Search for the cell housing the specified text and yield its (x, y) center coordinate. 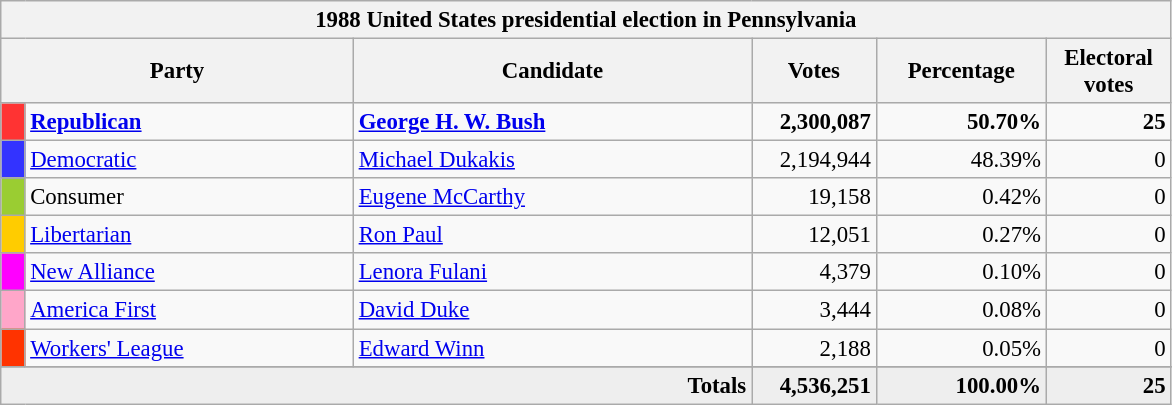
Votes (814, 72)
Totals (376, 385)
1988 United States presidential election in Pennsylvania (586, 20)
Consumer (189, 197)
Libertarian (189, 235)
Republican (189, 122)
George H. W. Bush (552, 122)
48.39% (961, 160)
0.08% (961, 310)
4,379 (814, 273)
Lenora Fulani (552, 273)
100.00% (961, 385)
Party (178, 72)
3,444 (814, 310)
0.05% (961, 348)
12,051 (814, 235)
Democratic (189, 160)
4,536,251 (814, 385)
Michael Dukakis (552, 160)
Candidate (552, 72)
50.70% (961, 122)
New Alliance (189, 273)
America First (189, 310)
Workers' League (189, 348)
0.27% (961, 235)
19,158 (814, 197)
Edward Winn (552, 348)
Electoral votes (1108, 72)
David Duke (552, 310)
2,188 (814, 348)
Percentage (961, 72)
2,194,944 (814, 160)
Ron Paul (552, 235)
2,300,087 (814, 122)
0.10% (961, 273)
0.42% (961, 197)
Eugene McCarthy (552, 197)
